From the cell containing the given text, extract its center point as [X, Y] coordinate. 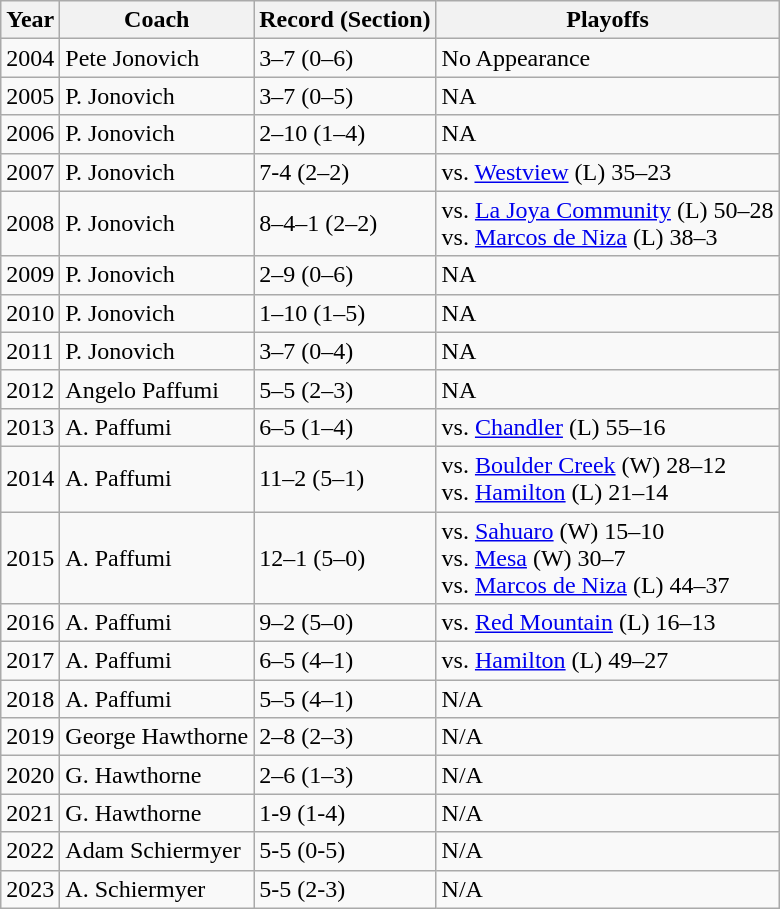
2020 [30, 775]
vs. Westview (L) 35–23 [608, 172]
vs. Sahuaro (W) 15–10vs. Mesa (W) 30–7vs. Marcos de Niza (L) 44–37 [608, 558]
2012 [30, 389]
2013 [30, 427]
11–2 (5–1) [345, 478]
6–5 (4–1) [345, 661]
Angelo Paffumi [157, 389]
A. Schiermyer [157, 889]
2007 [30, 172]
12–1 (5–0) [345, 558]
3–7 (0–6) [345, 58]
vs. La Joya Community (L) 50–28vs. Marcos de Niza (L) 38–3 [608, 224]
2018 [30, 699]
6–5 (1–4) [345, 427]
3–7 (0–4) [345, 351]
vs. Red Mountain (L) 16–13 [608, 623]
No Appearance [608, 58]
Adam Schiermyer [157, 851]
2021 [30, 813]
8–4–1 (2–2) [345, 224]
2–8 (2–3) [345, 737]
Pete Jonovich [157, 58]
1–10 (1–5) [345, 313]
2004 [30, 58]
Record (Section) [345, 20]
2–9 (0–6) [345, 275]
2017 [30, 661]
5–5 (4–1) [345, 699]
5–5 (2–3) [345, 389]
2022 [30, 851]
2–6 (1–3) [345, 775]
2–10 (1–4) [345, 134]
Playoffs [608, 20]
7-4 (2–2) [345, 172]
2011 [30, 351]
2005 [30, 96]
3–7 (0–5) [345, 96]
2009 [30, 275]
2023 [30, 889]
Coach [157, 20]
9–2 (5–0) [345, 623]
2008 [30, 224]
vs. Chandler (L) 55–16 [608, 427]
2006 [30, 134]
2019 [30, 737]
5-5 (2-3) [345, 889]
Year [30, 20]
2016 [30, 623]
vs. Hamilton (L) 49–27 [608, 661]
2010 [30, 313]
5-5 (0-5) [345, 851]
1-9 (1-4) [345, 813]
2014 [30, 478]
2015 [30, 558]
George Hawthorne [157, 737]
vs. Boulder Creek (W) 28–12vs. Hamilton (L) 21–14 [608, 478]
